Determine the [X, Y] coordinate at the center of the cell enclosing the given text.  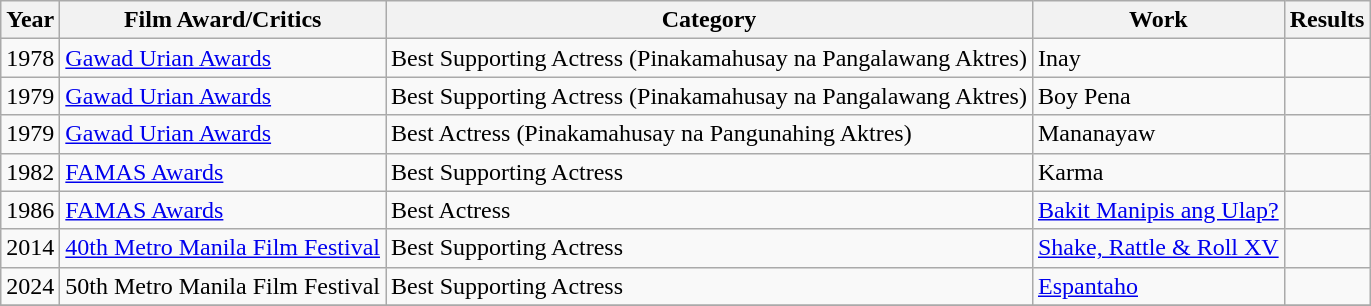
Film Award/Critics [223, 20]
Bakit Manipis ang Ulap? [1158, 210]
Work [1158, 20]
Results [1327, 20]
1982 [30, 172]
50th Metro Manila Film Festival [223, 286]
Boy Pena [1158, 96]
Karma [1158, 172]
Inay [1158, 58]
Mananayaw [1158, 134]
2024 [30, 286]
40th Metro Manila Film Festival [223, 248]
2014 [30, 248]
1978 [30, 58]
Best Actress [710, 210]
Best Actress (Pinakamahusay na Pangunahing Aktres) [710, 134]
Espantaho [1158, 286]
Category [710, 20]
Shake, Rattle & Roll XV [1158, 248]
1986 [30, 210]
Year [30, 20]
